From the cell containing the given text, extract its center point as [x, y] coordinate. 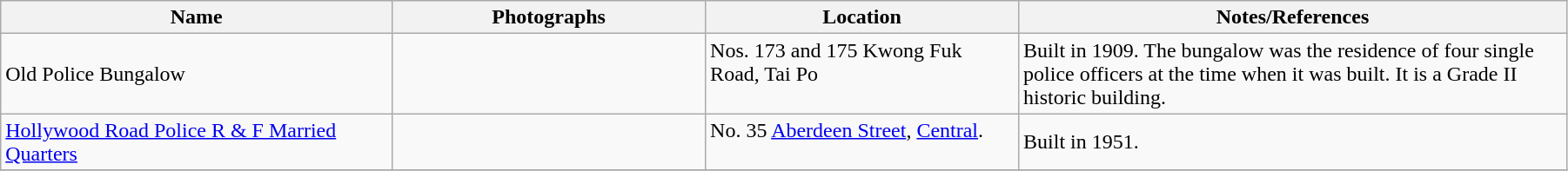
Notes/References [1293, 17]
Old Police Bungalow [197, 74]
Hollywood Road Police R & F Married Quarters [197, 142]
No. 35 Aberdeen Street, Central. [862, 142]
Nos. 173 and 175 Kwong Fuk Road, Tai Po [862, 74]
Name [197, 17]
Photographs [549, 17]
Location [862, 17]
Built in 1909. The bungalow was the residence of four single police officers at the time when it was built. It is a Grade II historic building. [1293, 74]
Built in 1951. [1293, 142]
